Locate the cell with the specified text and output its [x, y] center coordinate. 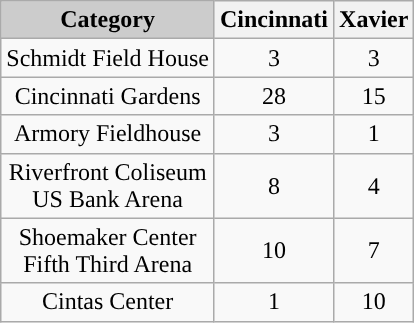
Armory Fieldhouse [108, 134]
Cintas Center [108, 302]
28 [274, 96]
15 [374, 96]
4 [374, 186]
Shoemaker CenterFifth Third Arena [108, 250]
8 [274, 186]
Xavier [374, 20]
7 [374, 250]
Schmidt Field House [108, 58]
Category [108, 20]
Riverfront ColiseumUS Bank Arena [108, 186]
Cincinnati Gardens [108, 96]
Cincinnati [274, 20]
